Output the (X, Y) coordinate of the center of the cell containing the given text.  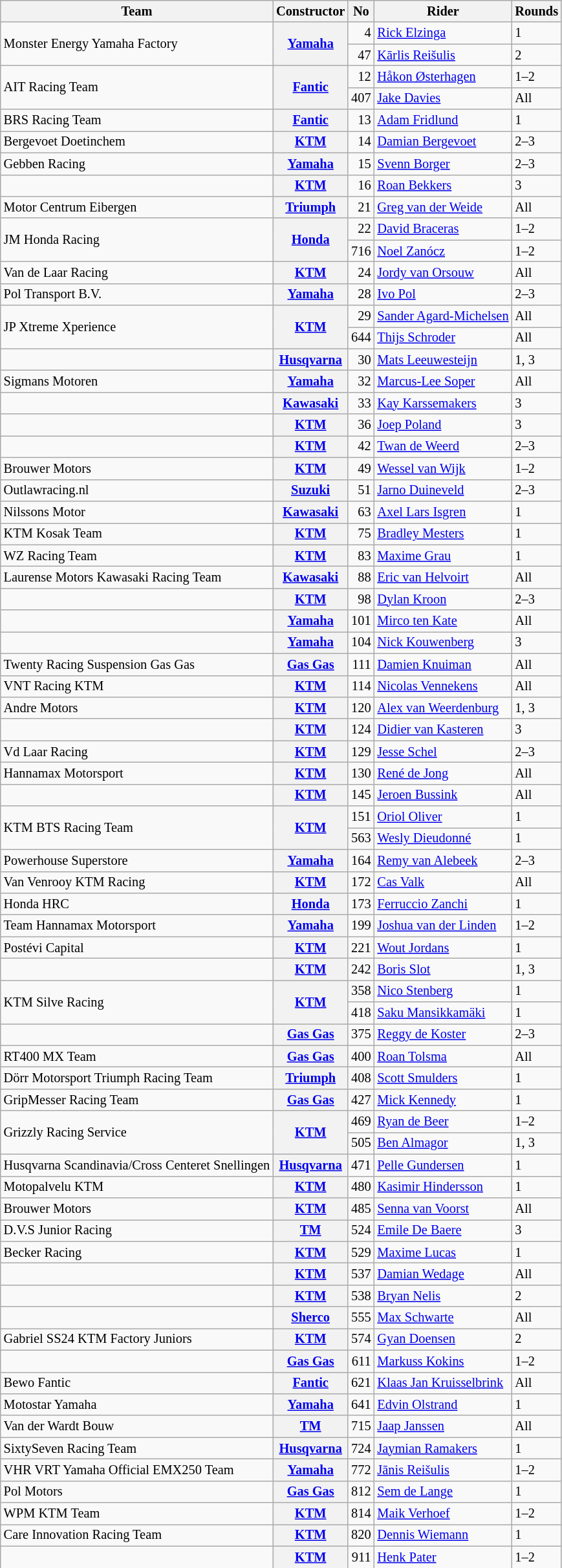
33 (361, 403)
Emile De Baere (442, 1230)
Postévi Capital (137, 948)
Van de Laar Racing (137, 272)
Bergevoet Doetinchem (137, 142)
BRS Racing Team (137, 120)
Mick Kennedy (442, 1100)
Maik Verhoef (442, 1514)
400 (361, 1056)
911 (361, 1557)
36 (361, 425)
Laurense Motors Kawasaki Racing Team (137, 577)
D.V.S Junior Racing (137, 1230)
Jarno Duineveld (442, 490)
407 (361, 98)
621 (361, 1383)
172 (361, 882)
Roan Bekkers (442, 186)
Scott Smulders (442, 1078)
42 (361, 446)
199 (361, 926)
Mirco ten Kate (442, 621)
Saku Mansikkamäki (442, 1013)
124 (361, 730)
Vd Laar Racing (137, 752)
Nicolas Vennekens (442, 686)
Wesly Dieudonné (442, 838)
Axel Lars Isgren (442, 512)
Motor Centrum Eibergen (137, 207)
104 (361, 642)
Motopalvelu KTM (137, 1187)
574 (361, 1339)
529 (361, 1252)
427 (361, 1100)
SixtySeven Racing Team (137, 1448)
471 (361, 1165)
Wout Jordans (442, 948)
Monster Energy Yamaha Factory (137, 44)
Greg van der Weide (442, 207)
Damian Bergevoet (442, 142)
469 (361, 1122)
Senna van Voorst (442, 1208)
63 (361, 512)
537 (361, 1274)
375 (361, 1034)
Boris Slot (442, 969)
Rounds (537, 11)
Twenty Racing Suspension Gas Gas (137, 664)
Kārlis Reišulis (442, 55)
Damien Knuiman (442, 664)
Remy van Alebeek (442, 860)
358 (361, 991)
Hannamax Motorsport (137, 773)
15 (361, 164)
Nilssons Motor (137, 512)
Rider (442, 11)
Max Schwarte (442, 1318)
485 (361, 1208)
Oriol Oliver (442, 817)
221 (361, 948)
Sherco (310, 1318)
Team (137, 11)
164 (361, 860)
Honda HRC (137, 904)
538 (361, 1296)
JM Honda Racing (137, 239)
Powerhouse Superstore (137, 860)
111 (361, 664)
145 (361, 795)
KTM Kosak Team (137, 534)
151 (361, 817)
Bradley Mesters (442, 534)
Motostar Yamaha (137, 1404)
Eric van Helvoirt (442, 577)
Klaas Jan Kruisselbrink (442, 1383)
Joep Poland (442, 425)
114 (361, 686)
Jeroen Bussink (442, 795)
47 (361, 55)
No (361, 11)
Håkon Østerhagen (442, 76)
716 (361, 251)
AIT Racing Team (137, 87)
Sem de Lange (442, 1492)
Suzuki (310, 490)
Ivo Pol (442, 294)
Pelle Gundersen (442, 1165)
644 (361, 338)
Roan Tolsma (442, 1056)
Adam Fridlund (442, 120)
Gabriel SS24 KTM Factory Juniors (137, 1339)
820 (361, 1535)
418 (361, 1013)
Damian Wedage (442, 1274)
Becker Racing (137, 1252)
VNT Racing KTM (137, 686)
WZ Racing Team (137, 556)
Maxime Grau (442, 556)
GripMesser Racing Team (137, 1100)
28 (361, 294)
715 (361, 1426)
120 (361, 708)
Team Hannamax Motorsport (137, 926)
51 (361, 490)
Markuss Kokins (442, 1361)
Ryan de Beer (442, 1122)
Gyan Doensen (442, 1339)
RT400 MX Team (137, 1056)
Thijs Schroder (442, 338)
Jānis Reišulis (442, 1470)
Andre Motors (137, 708)
88 (361, 577)
98 (361, 599)
13 (361, 120)
Jaap Janssen (442, 1426)
563 (361, 838)
480 (361, 1187)
Joshua van der Linden (442, 926)
Care Innovation Racing Team (137, 1535)
Svenn Borger (442, 164)
Jordy van Orsouw (442, 272)
Jaymian Ramakers (442, 1448)
772 (361, 1470)
Van Venrooy KTM Racing (137, 882)
611 (361, 1361)
555 (361, 1318)
Henk Pater (442, 1557)
101 (361, 621)
16 (361, 186)
Edvin Olstrand (442, 1404)
Wessel van Wijk (442, 468)
Didier van Kasteren (442, 730)
30 (361, 360)
Kay Karssemakers (442, 403)
Dennis Wiemann (442, 1535)
Maxime Lucas (442, 1252)
724 (361, 1448)
KTM BTS Racing Team (137, 828)
VHR VRT Yamaha Official EMX250 Team (137, 1470)
12 (361, 76)
24 (361, 272)
22 (361, 229)
Outlawracing.nl (137, 490)
Bryan Nelis (442, 1296)
Ferruccio Zanchi (442, 904)
Gebben Racing (137, 164)
29 (361, 316)
129 (361, 752)
Nico Stenberg (442, 991)
408 (361, 1078)
Twan de Weerd (442, 446)
Jake Davies (442, 98)
173 (361, 904)
83 (361, 556)
WPM KTM Team (137, 1514)
Grizzly Racing Service (137, 1132)
Van der Wardt Bouw (137, 1426)
Husqvarna Scandinavia/Cross Centeret Snellingen (137, 1165)
JP Xtreme Xperience (137, 327)
49 (361, 468)
David Braceras (442, 229)
Sigmans Motoren (137, 381)
Ben Almagor (442, 1143)
21 (361, 207)
14 (361, 142)
130 (361, 773)
Marcus-Lee Soper (442, 381)
812 (361, 1492)
Dylan Kroon (442, 599)
Pol Transport B.V. (137, 294)
Noel Zanócz (442, 251)
524 (361, 1230)
Sander Agard-Michelsen (442, 316)
814 (361, 1514)
641 (361, 1404)
505 (361, 1143)
Nick Kouwenberg (442, 642)
Constructor (310, 11)
Dörr Motorsport Triumph Racing Team (137, 1078)
Alex van Weerdenburg (442, 708)
Kasimir Hindersson (442, 1187)
32 (361, 381)
Cas Valk (442, 882)
René de Jong (442, 773)
4 (361, 33)
Bewo Fantic (137, 1383)
Jesse Schel (442, 752)
Reggy de Koster (442, 1034)
Rick Elzinga (442, 33)
KTM Silve Racing (137, 1001)
75 (361, 534)
242 (361, 969)
Pol Motors (137, 1492)
Mats Leeuwesteijn (442, 360)
